Locate the cell with the specified text and output its (X, Y) center coordinate. 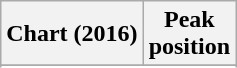
Chart (2016) (72, 34)
Peak position (189, 34)
